Return the [x, y] coordinate for the center point of the cell that contains the specified text.  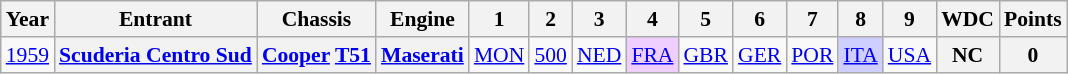
7 [812, 19]
MON [500, 55]
NED [599, 55]
Chassis [316, 19]
0 [1033, 55]
USA [910, 55]
Points [1033, 19]
5 [706, 19]
4 [652, 19]
1 [500, 19]
Engine [422, 19]
Cooper T51 [316, 55]
Maserati [422, 55]
3 [599, 19]
2 [550, 19]
FRA [652, 55]
WDC [968, 19]
POR [812, 55]
1959 [28, 55]
GER [760, 55]
8 [860, 19]
500 [550, 55]
GBR [706, 55]
6 [760, 19]
Entrant [156, 19]
Year [28, 19]
Scuderia Centro Sud [156, 55]
NC [968, 55]
ITA [860, 55]
9 [910, 19]
